Determine the [x, y] coordinate at the center of the cell enclosing the given text.  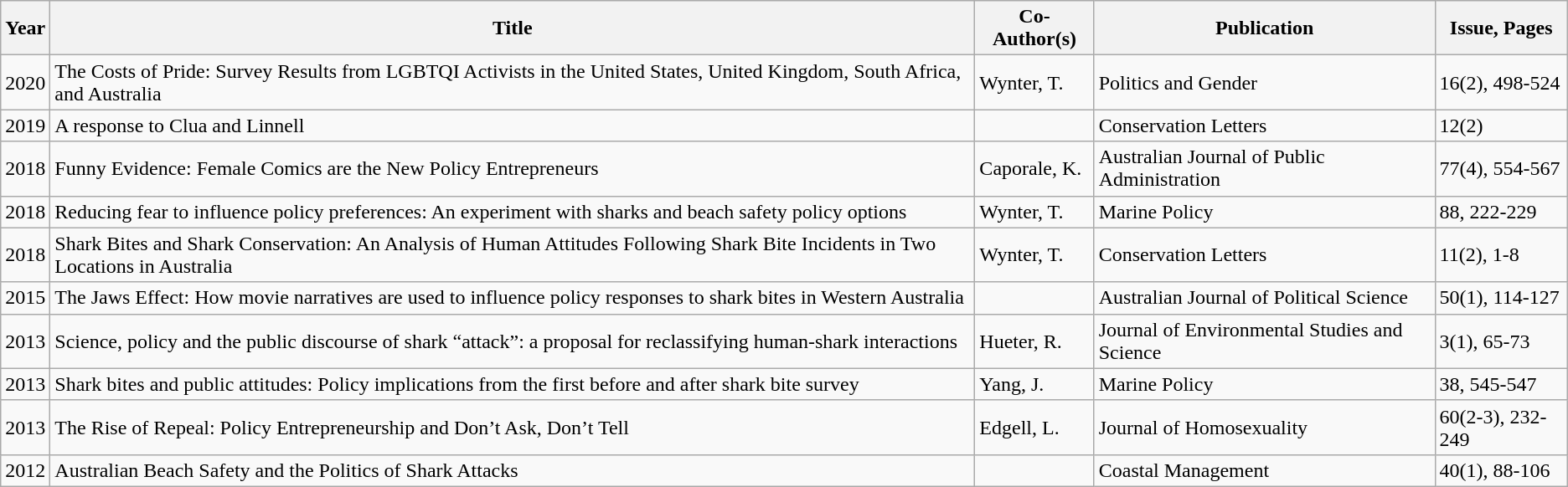
Co-Author(s) [1034, 28]
77(4), 554-567 [1501, 169]
2020 [25, 82]
Publication [1265, 28]
11(2), 1-8 [1501, 254]
The Costs of Pride: Survey Results from LGBTQI Activists in the United States, United Kingdom, South Africa, and Australia [513, 82]
3(1), 65-73 [1501, 341]
Australian Journal of Political Science [1265, 298]
The Rise of Repeal: Policy Entrepreneurship and Don’t Ask, Don’t Tell [513, 427]
Coastal Management [1265, 470]
Funny Evidence: Female Comics are the New Policy Entrepreneurs [513, 169]
Shark Bites and Shark Conservation: An Analysis of Human Attitudes Following Shark Bite Incidents in Two Locations in Australia [513, 254]
50(1), 114-127 [1501, 298]
40(1), 88-106 [1501, 470]
Yang, J. [1034, 384]
Edgell, L. [1034, 427]
Journal of Environmental Studies and Science [1265, 341]
Politics and Gender [1265, 82]
2012 [25, 470]
38, 545-547 [1501, 384]
88, 222-229 [1501, 212]
The Jaws Effect: How movie narratives are used to influence policy responses to shark bites in Western Australia [513, 298]
Hueter, R. [1034, 341]
16(2), 498-524 [1501, 82]
Title [513, 28]
2015 [25, 298]
Australian Journal of Public Administration [1265, 169]
Shark bites and public attitudes: Policy implications from the first before and after shark bite survey [513, 384]
Journal of Homosexuality [1265, 427]
2019 [25, 126]
A response to Clua and Linnell [513, 126]
Science, policy and the public discourse of shark “attack”: a proposal for reclassifying human-shark interactions [513, 341]
60(2-3), 232-249 [1501, 427]
Issue, Pages [1501, 28]
Reducing fear to influence policy preferences: An experiment with sharks and beach safety policy options [513, 212]
12(2) [1501, 126]
Caporale, K. [1034, 169]
Australian Beach Safety and the Politics of Shark Attacks [513, 470]
Year [25, 28]
